Pinpoint the cell where the given text exists, returning its (x, y) midpoint coordinate. 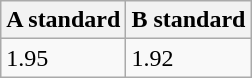
1.95 (64, 58)
A standard (64, 20)
1.92 (188, 58)
B standard (188, 20)
